Search for the cell housing the specified text and yield its [X, Y] center coordinate. 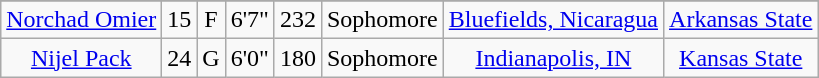
Nijel Pack [82, 58]
Norchad Omier [82, 20]
Arkansas State [741, 20]
G [211, 58]
F [211, 20]
6'7" [250, 20]
232 [298, 20]
24 [180, 58]
6'0" [250, 58]
Kansas State [741, 58]
Indianapolis, IN [553, 58]
15 [180, 20]
Bluefields, Nicaragua [553, 20]
180 [298, 58]
